Pinpoint the cell where the given text exists, returning its [X, Y] midpoint coordinate. 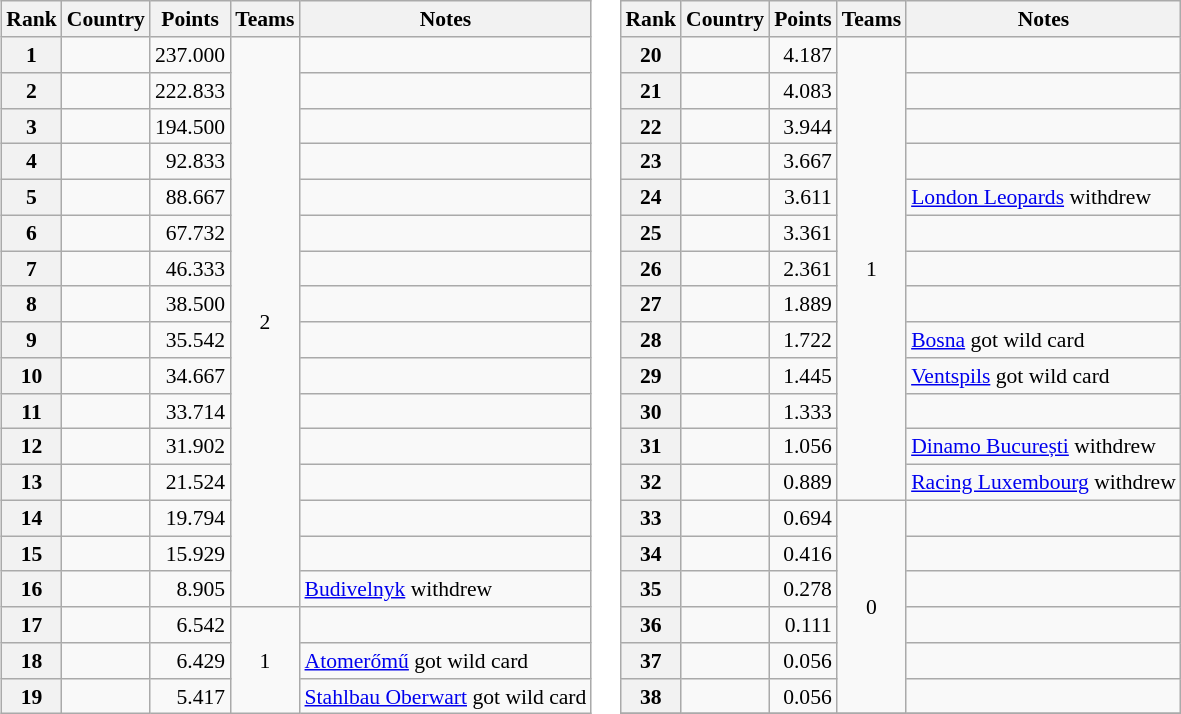
32 [650, 482]
2.361 [803, 269]
88.667 [190, 197]
0.278 [803, 589]
Racing Luxembourg withdrew [1044, 482]
14 [32, 518]
0.416 [803, 554]
194.500 [190, 126]
7 [32, 269]
23 [650, 162]
237.000 [190, 55]
30 [650, 411]
46.333 [190, 269]
London Leopards withdrew [1044, 197]
Atomerőmű got wild card [445, 661]
37 [650, 661]
3.944 [803, 126]
222.833 [190, 91]
6.429 [190, 661]
3.667 [803, 162]
17 [32, 625]
33.714 [190, 411]
3.611 [803, 197]
15.929 [190, 554]
Bosna got wild card [1044, 340]
38.500 [190, 304]
31 [650, 447]
20 [650, 55]
4.187 [803, 55]
3 [32, 126]
19 [32, 696]
5.417 [190, 696]
22 [650, 126]
35.542 [190, 340]
4.083 [803, 91]
27 [650, 304]
38 [650, 696]
28 [650, 340]
35 [650, 589]
67.732 [190, 233]
11 [32, 411]
4 [32, 162]
8.905 [190, 589]
0 [872, 607]
36 [650, 625]
1.056 [803, 447]
18 [32, 661]
0.694 [803, 518]
21.524 [190, 482]
16 [32, 589]
1.889 [803, 304]
Budivelnyk withdrew [445, 589]
12 [32, 447]
8 [32, 304]
33 [650, 518]
6 [32, 233]
34 [650, 554]
26 [650, 269]
6.542 [190, 625]
13 [32, 482]
29 [650, 376]
1.333 [803, 411]
5 [32, 197]
24 [650, 197]
10 [32, 376]
31.902 [190, 447]
Ventspils got wild card [1044, 376]
21 [650, 91]
0.111 [803, 625]
9 [32, 340]
1.445 [803, 376]
Dinamo București withdrew [1044, 447]
34.667 [190, 376]
19.794 [190, 518]
3.361 [803, 233]
25 [650, 233]
15 [32, 554]
1.722 [803, 340]
0.889 [803, 482]
Stahlbau Oberwart got wild card [445, 696]
92.833 [190, 162]
